Find where the given text appears and provide that cell's center as (x, y) coordinate. 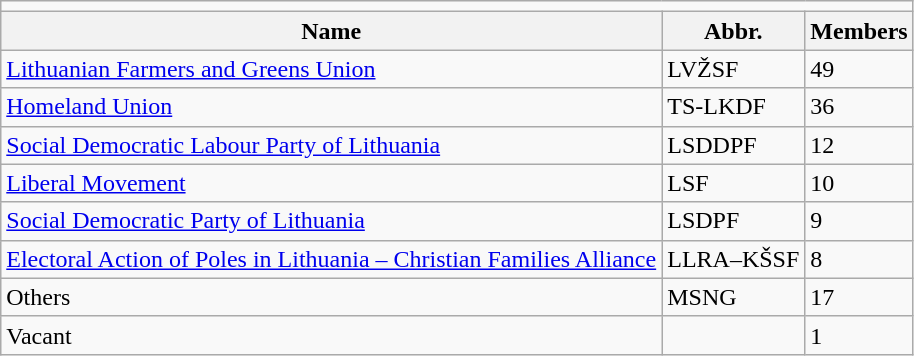
Lithuanian Farmers and Greens Union (332, 69)
36 (859, 107)
Social Democratic Party of Lithuania (332, 221)
8 (859, 259)
LLRA–KŠSF (734, 259)
Homeland Union (332, 107)
Electoral Action of Poles in Lithuania – Christian Families Alliance (332, 259)
9 (859, 221)
LSF (734, 183)
12 (859, 145)
TS-LKDF (734, 107)
LSDPF (734, 221)
Vacant (332, 335)
Others (332, 297)
MSNG (734, 297)
Social Democratic Labour Party of Lithuania (332, 145)
17 (859, 297)
Abbr. (734, 31)
49 (859, 69)
10 (859, 183)
1 (859, 335)
LSDDPF (734, 145)
LVŽSF (734, 69)
Liberal Movement (332, 183)
Name (332, 31)
Members (859, 31)
